Locate the cell with the specified text and output its [X, Y] center coordinate. 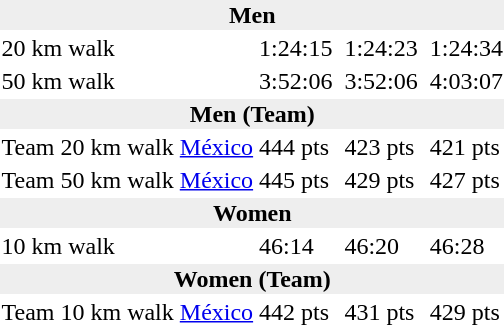
445 pts [296, 180]
444 pts [296, 147]
46:14 [296, 246]
1:24:23 [381, 48]
46:28 [466, 246]
423 pts [381, 147]
Team 20 km walk [88, 147]
4:03:07 [466, 81]
421 pts [466, 147]
427 pts [466, 180]
1:24:34 [466, 48]
20 km walk [88, 48]
429 pts [381, 180]
Team 50 km walk [88, 180]
10 km walk [88, 246]
46:20 [381, 246]
50 km walk [88, 81]
1:24:15 [296, 48]
